Locate the cell with the specified text and output its [X, Y] center coordinate. 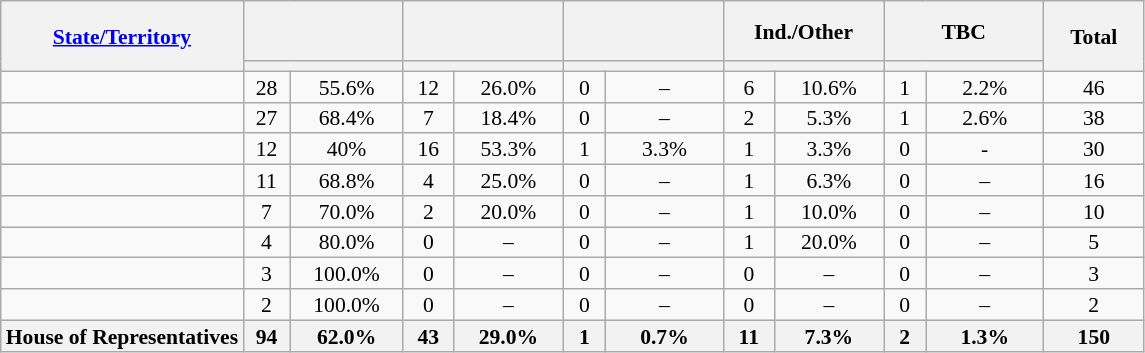
29.0% [508, 336]
26.0% [508, 86]
68.8% [346, 180]
30 [1094, 150]
55.6% [346, 86]
43 [428, 336]
68.4% [346, 118]
94 [266, 336]
53.3% [508, 150]
House of Representatives [122, 336]
38 [1094, 118]
80.0% [346, 242]
10 [1094, 212]
7.3% [828, 336]
TBC [964, 31]
Ind./Other [803, 31]
18.4% [508, 118]
150 [1094, 336]
70.0% [346, 212]
State/Territory [122, 36]
1.3% [985, 336]
28 [266, 86]
62.0% [346, 336]
2.2% [985, 86]
6.3% [828, 180]
5 [1094, 242]
Total [1094, 36]
- [985, 150]
27 [266, 118]
5.3% [828, 118]
10.6% [828, 86]
46 [1094, 86]
0.7% [664, 336]
10.0% [828, 212]
6 [748, 86]
25.0% [508, 180]
40% [346, 150]
2.6% [985, 118]
